Find where the given text appears and provide that cell's center as [X, Y] coordinate. 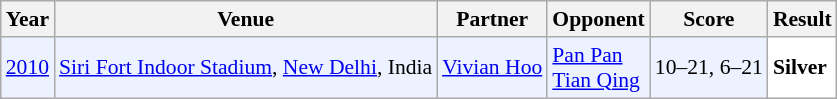
Vivian Hoo [492, 68]
Score [709, 19]
Silver [802, 68]
Pan Pan Tian Qing [598, 68]
Siri Fort Indoor Stadium, New Delhi, India [246, 68]
Opponent [598, 19]
Venue [246, 19]
Result [802, 19]
2010 [28, 68]
Year [28, 19]
Partner [492, 19]
10–21, 6–21 [709, 68]
